For the text-containing cell, return its midpoint in [x, y] coordinate format. 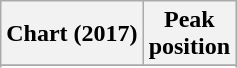
Chart (2017) [72, 34]
Peakposition [189, 34]
